From the cell containing the given text, extract its center point as [x, y] coordinate. 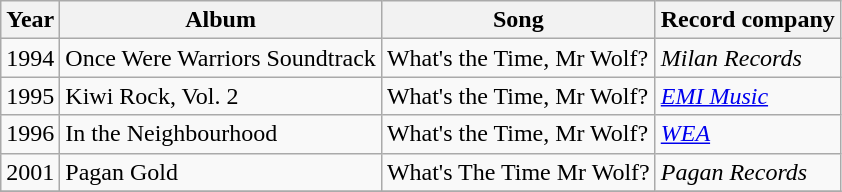
Record company [748, 20]
WEA [748, 134]
1995 [30, 96]
2001 [30, 172]
What's The Time Mr Wolf? [518, 172]
In the Neighbourhood [221, 134]
Pagan Gold [221, 172]
Milan Records [748, 58]
1994 [30, 58]
1996 [30, 134]
Year [30, 20]
Pagan Records [748, 172]
Kiwi Rock, Vol. 2 [221, 96]
Song [518, 20]
Once Were Warriors Soundtrack [221, 58]
EMI Music [748, 96]
Album [221, 20]
